Scan for the cell matching the given text and deliver its [X, Y] coordinate at center. 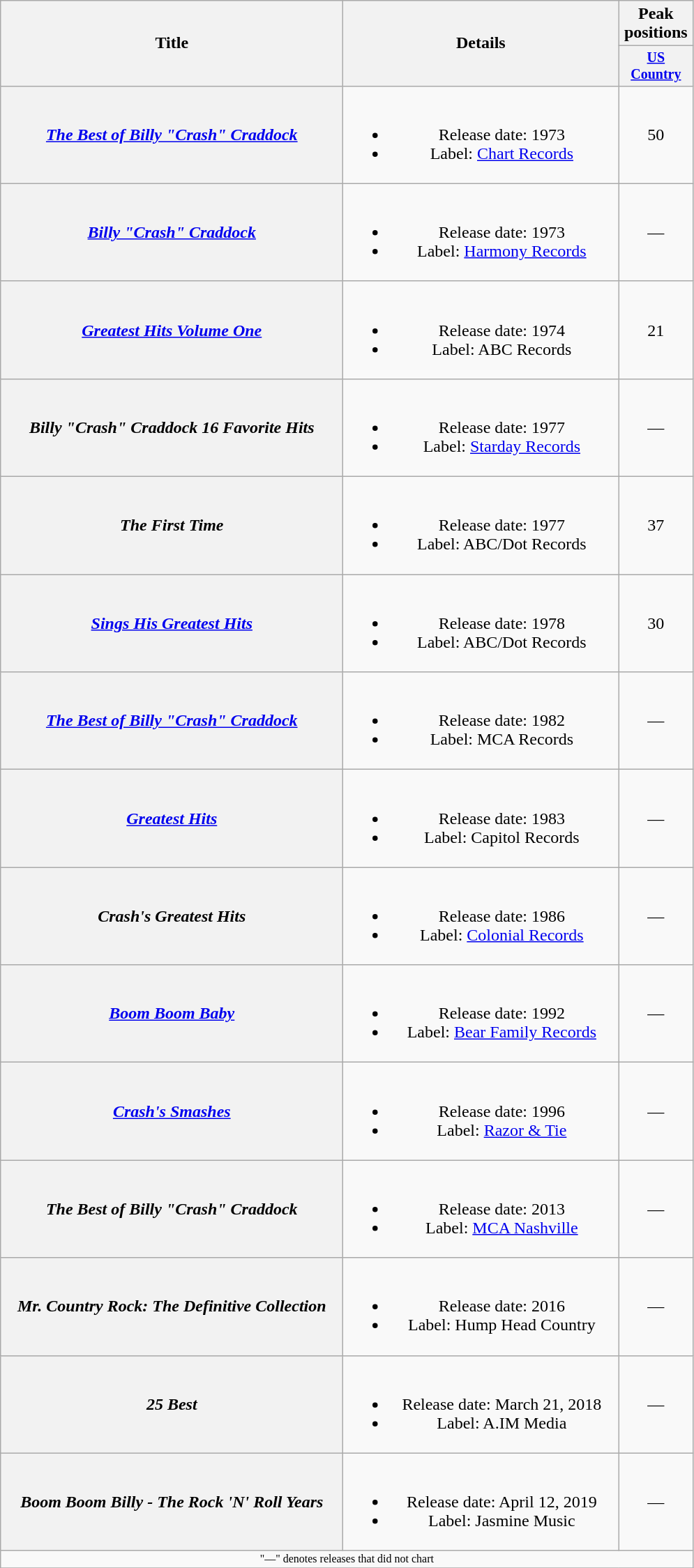
Release date: 1996Label: Razor & Tie [481, 1111]
Release date: 1978Label: ABC/Dot Records [481, 623]
Crash's Smashes [172, 1111]
Release date: 1973Label: Chart Records [481, 135]
US Country [656, 66]
Release date: 1983Label: Capitol Records [481, 819]
Release date: 1977Label: ABC/Dot Records [481, 526]
21 [656, 330]
Release date: March 21, 2018Label: A.IM Media [481, 1404]
Release date: 1974Label: ABC Records [481, 330]
Release date: April 12, 2019Label: Jasmine Music [481, 1502]
The First Time [172, 526]
Details [481, 43]
Boom Boom Billy - The Rock 'N' Roll Years [172, 1502]
Boom Boom Baby [172, 1014]
Release date: 1973Label: Harmony Records [481, 232]
Release date: 2016Label: Hump Head Country [481, 1307]
Greatest Hits Volume One [172, 330]
Release date: 1986Label: Colonial Records [481, 916]
Release date: 1982Label: MCA Records [481, 721]
Crash's Greatest Hits [172, 916]
30 [656, 623]
50 [656, 135]
Release date: 1992Label: Bear Family Records [481, 1014]
Sings His Greatest Hits [172, 623]
Billy "Crash" Craddock 16 Favorite Hits [172, 427]
Mr. Country Rock: The Definitive Collection [172, 1307]
Peak positions [656, 24]
Release date: 2013Label: MCA Nashville [481, 1209]
Release date: 1977Label: Starday Records [481, 427]
Greatest Hits [172, 819]
25 Best [172, 1404]
"—" denotes releases that did not chart [347, 1559]
37 [656, 526]
Billy "Crash" Craddock [172, 232]
Title [172, 43]
